Search for the cell housing the specified text and yield its [x, y] center coordinate. 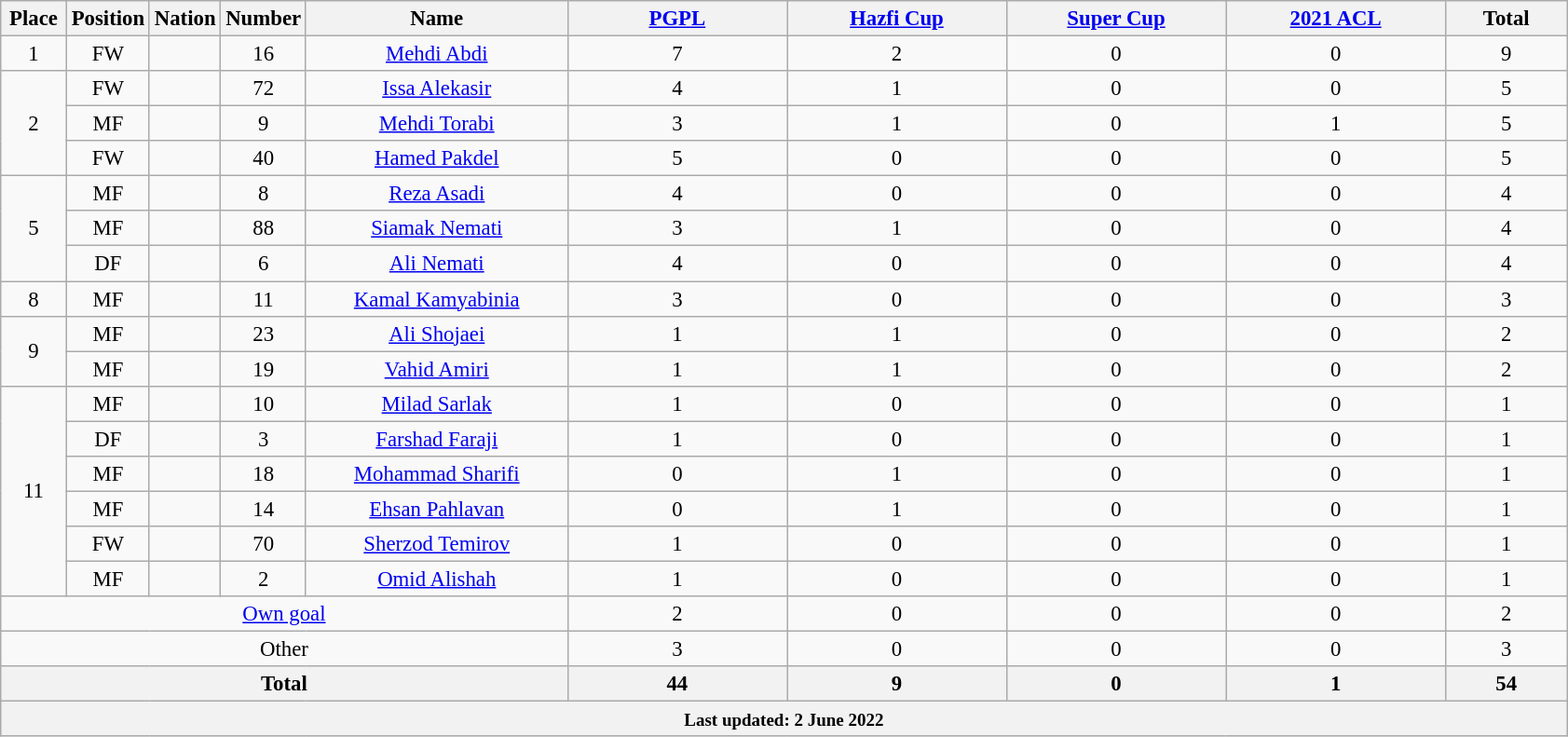
Vahid Amiri [436, 369]
Super Cup [1116, 19]
Position [108, 19]
70 [264, 544]
44 [677, 684]
Ali Nemati [436, 264]
Sherzod Temirov [436, 544]
18 [264, 474]
PGPL [677, 19]
Other [284, 649]
54 [1506, 684]
Mehdi Abdi [436, 54]
88 [264, 228]
Issa Alekasir [436, 89]
72 [264, 89]
Mohammad Sharifi [436, 474]
16 [264, 54]
Reza Asadi [436, 194]
Hazfi Cup [897, 19]
40 [264, 158]
Mehdi Torabi [436, 124]
Ehsan Pahlavan [436, 509]
Farshad Faraji [436, 439]
19 [264, 369]
6 [264, 264]
23 [264, 334]
Number [264, 19]
Milad Sarlak [436, 403]
Siamak Nemati [436, 228]
14 [264, 509]
Omid Alishah [436, 579]
Last updated: 2 June 2022 [784, 719]
Kamal Kamyabinia [436, 299]
2021 ACL [1336, 19]
Ali Shojaei [436, 334]
7 [677, 54]
10 [264, 403]
Nation [184, 19]
Name [436, 19]
Own goal [284, 614]
Place [34, 19]
Hamed Pakdel [436, 158]
